Return the [X, Y] coordinate for the center point of the cell that contains the specified text.  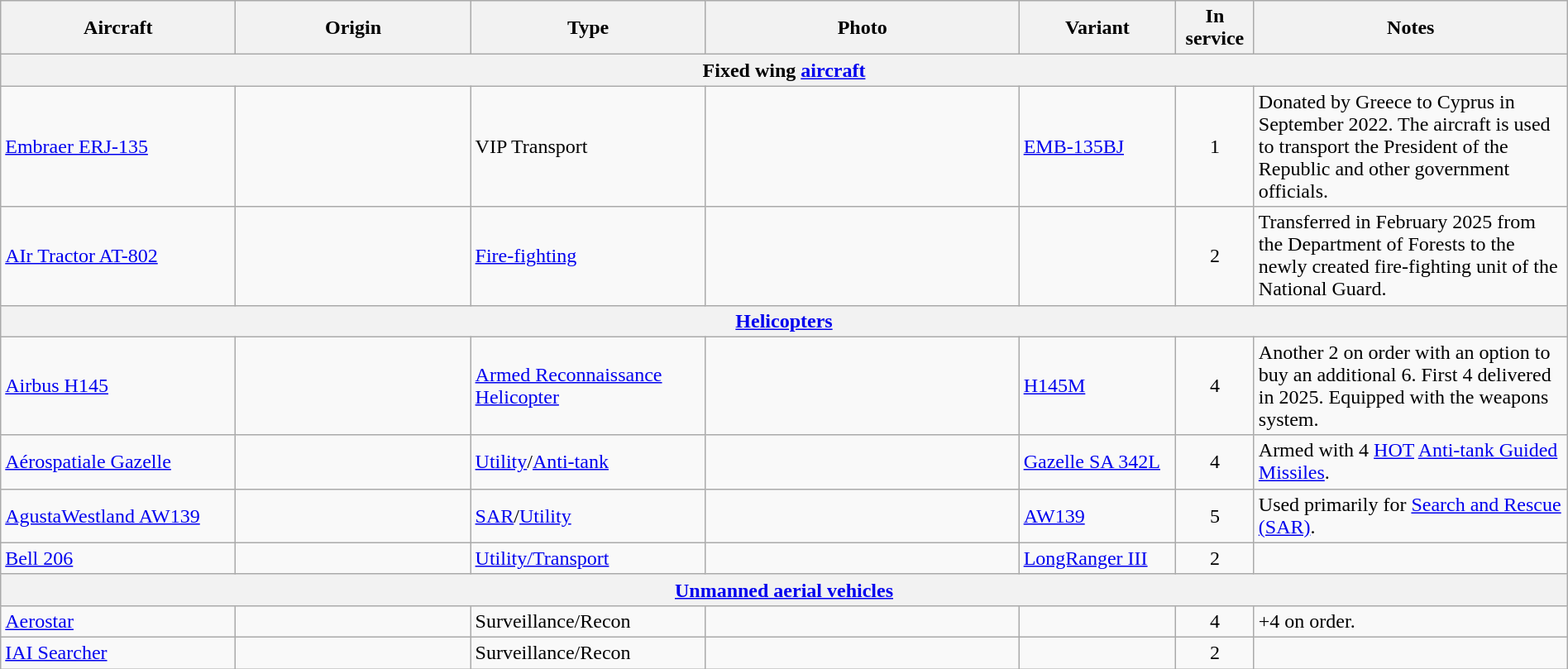
+4 on order. [1411, 621]
Used primarily for Search and Rescue (SAR). [1411, 516]
EMB-135BJ [1097, 146]
H145M [1097, 385]
Fire-fighting [588, 256]
Donated by Greece to Cyprus in September 2022. The aircraft is used to transport the President of the Republic and other government officials. [1411, 146]
1 [1216, 146]
IAI Searcher [118, 652]
Armed Reconnaissance Helicopter [588, 385]
Type [588, 28]
LongRanger III [1097, 558]
Utility/Anti-tank [588, 461]
Fixed wing aircraft [784, 70]
Aerostar [118, 621]
Armed with 4 HOT Anti-tank Guided Missiles. [1411, 461]
Another 2 on order with an option to buy an additional 6. First 4 delivered in 2025. Equipped with the weapons system. [1411, 385]
Embraer ERJ-135 [118, 146]
VIP Transport [588, 146]
AW139 [1097, 516]
AIr Tractor AT-802 [118, 256]
Airbus H145 [118, 385]
Gazelle SA 342L [1097, 461]
5 [1216, 516]
Variant [1097, 28]
Transferred in February 2025 from the Department of Forests to the newly created fire-fighting unit of the National Guard. [1411, 256]
AgustaWestland AW139 [118, 516]
Origin [353, 28]
Unmanned aerial vehicles [784, 590]
Aérospatiale Gazelle [118, 461]
Helicopters [784, 321]
In service [1216, 28]
Photo [862, 28]
Notes [1411, 28]
SAR/Utility [588, 516]
Bell 206 [118, 558]
Aircraft [118, 28]
Utility/Transport [588, 558]
